Return the [X, Y] coordinate for the center point of the cell that contains the specified text.  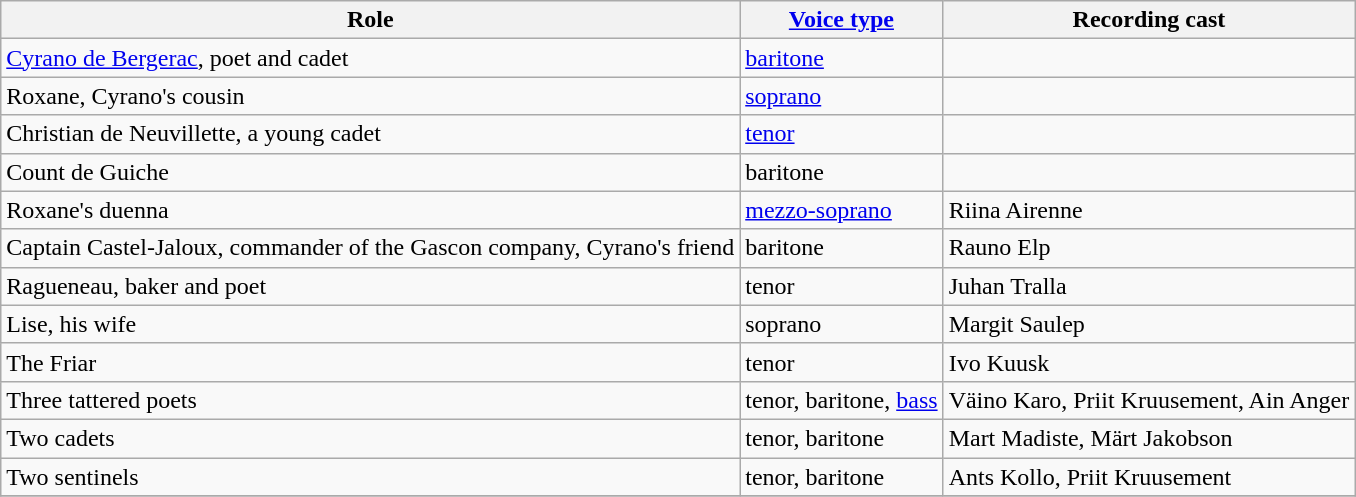
Role [370, 20]
Recording cast [1149, 20]
mezzo-soprano [842, 210]
Captain Castel-Jaloux, commander of the Gascon company, Cyrano's friend [370, 248]
Cyrano de Bergerac, poet and cadet [370, 58]
Roxane, Cyrano's cousin [370, 96]
Christian de Neuvillette, a young cadet [370, 134]
Count de Guiche [370, 172]
Ants Kollo, Priit Kruusement [1149, 477]
Three tattered poets [370, 400]
Roxane's duenna [370, 210]
Ivo Kuusk [1149, 362]
Mart Madiste, Märt Jakobson [1149, 438]
Rauno Elp [1149, 248]
Ragueneau, baker and poet [370, 286]
Riina Airenne [1149, 210]
Väino Karo, Priit Kruusement, Ain Anger [1149, 400]
Voice type [842, 20]
The Friar [370, 362]
Lise, his wife [370, 324]
Juhan Tralla [1149, 286]
Two cadets [370, 438]
Two sentinels [370, 477]
Margit Saulep [1149, 324]
tenor, baritone, bass [842, 400]
